Find where the given text appears and provide that cell's center as (x, y) coordinate. 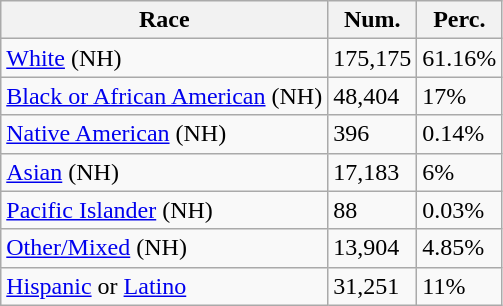
Hispanic or Latino (164, 286)
17,183 (372, 172)
Asian (NH) (164, 172)
61.16% (460, 58)
4.85% (460, 248)
0.03% (460, 210)
0.14% (460, 134)
Black or African American (NH) (164, 96)
Race (164, 20)
Pacific Islander (NH) (164, 210)
11% (460, 286)
Perc. (460, 20)
17% (460, 96)
Other/Mixed (NH) (164, 248)
31,251 (372, 286)
396 (372, 134)
48,404 (372, 96)
13,904 (372, 248)
White (NH) (164, 58)
Num. (372, 20)
175,175 (372, 58)
Native American (NH) (164, 134)
88 (372, 210)
6% (460, 172)
